Output the [X, Y] coordinate of the center of the cell containing the given text.  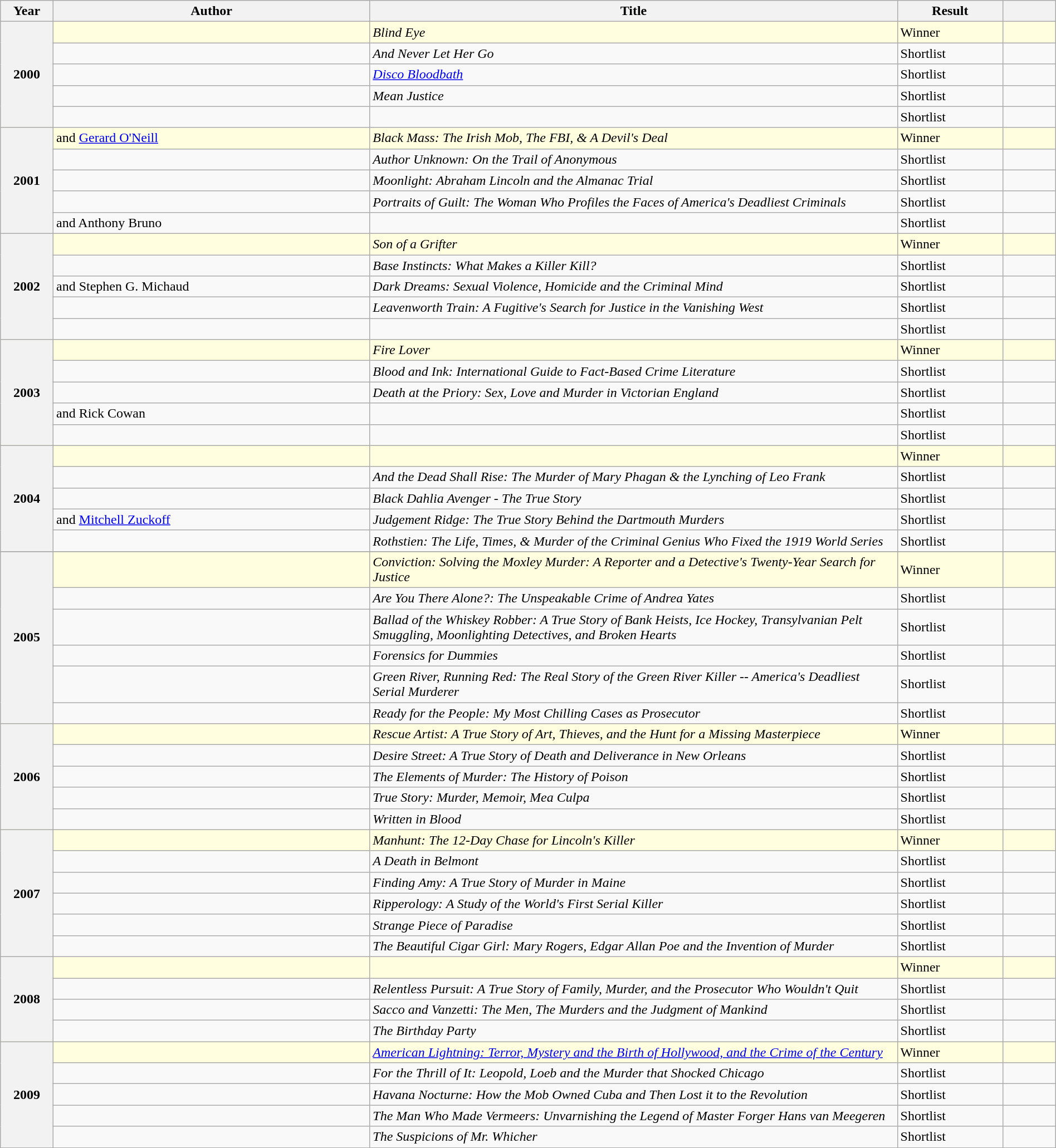
The Elements of Murder: The History of Poison [634, 777]
Author [211, 11]
Relentless Pursuit: A True Story of Family, Murder, and the Prosecutor Who Wouldn't Quit [634, 988]
For the Thrill of It: Leopold, Loeb and the Murder that Shocked Chicago [634, 1073]
Author Unknown: On the Trail of Anonymous [634, 159]
Judgement Ridge: The True Story Behind the Dartmouth Murders [634, 519]
The Birthday Party [634, 1031]
Title [634, 11]
Finding Amy: A True Story of Murder in Maine [634, 882]
Year [27, 11]
and Anthony Bruno [211, 223]
2002 [27, 286]
Base Instincts: What Makes a Killer Kill? [634, 266]
Blood and Ink: International Guide to Fact-Based Crime Literature [634, 371]
Manhunt: The 12-Day Chase for Lincoln's Killer [634, 840]
Black Mass: The Irish Mob, The FBI, & A Devil's Deal [634, 138]
Portraits of Guilt: The Woman Who Profiles the Faces of America's Deadliest Criminals [634, 202]
The Suspicions of Mr. Whicher [634, 1137]
Leavenworth Train: A Fugitive's Search for Justice in the Vanishing West [634, 308]
Disco Bloodbath [634, 75]
2000 [27, 75]
Are You There Alone?: The Unspeakable Crime of Andrea Yates [634, 598]
2004 [27, 498]
Ripperology: A Study of the World's First Serial Killer [634, 904]
2006 [27, 777]
and Stephen G. Michaud [211, 287]
Rothstien: The Life, Times, & Murder of the Criminal Genius Who Fixed the 1919 World Series [634, 541]
2007 [27, 893]
Son of a Grifter [634, 244]
Conviction: Solving the Moxley Murder: A Reporter and a Detective's Twenty-Year Search for Justice [634, 569]
Green River, Running Red: The Real Story of the Green River Killer -- America's Deadliest Serial Murderer [634, 685]
And the Dead Shall Rise: The Murder of Mary Phagan & the Lynching of Leo Frank [634, 477]
2001 [27, 180]
and Mitchell Zuckoff [211, 519]
The Man Who Made Vermeers: Unvarnishing the Legend of Master Forger Hans van Meegeren [634, 1116]
and Rick Cowan [211, 414]
Desire Street: A True Story of Death and Deliverance in New Orleans [634, 755]
Dark Dreams: Sexual Violence, Homicide and the Criminal Mind [634, 287]
The Beautiful Cigar Girl: Mary Rogers, Edgar Allan Poe and the Invention of Murder [634, 946]
A Death in Belmont [634, 861]
Rescue Artist: A True Story of Art, Thieves, and the Hunt for a Missing Masterpiece [634, 734]
Black Dahlia Avenger - The True Story [634, 498]
Forensics for Dummies [634, 656]
Mean Justice [634, 96]
And Never Let Her Go [634, 53]
Moonlight: Abraham Lincoln and the Almanac Trial [634, 180]
True Story: Murder, Memoir, Mea Culpa [634, 798]
2003 [27, 393]
Death at the Priory: Sex, Love and Murder in Victorian England [634, 393]
Written in Blood [634, 819]
American Lightning: Terror, Mystery and the Birth of Hollywood, and the Crime of the Century [634, 1052]
Strange Piece of Paradise [634, 925]
Sacco and Vanzetti: The Men, The Murders and the Judgment of Mankind [634, 1010]
2005 [27, 637]
Havana Nocturne: How the Mob Owned Cuba and Then Lost it to the Revolution [634, 1095]
2008 [27, 999]
Blind Eye [634, 32]
Ballad of the Whiskey Robber: A True Story of Bank Heists, Ice Hockey, Transylvanian Pelt Smuggling, Moonlighting Detectives, and Broken Hearts [634, 627]
Ready for the People: My Most Chilling Cases as Prosecutor [634, 713]
and Gerard O'Neill [211, 138]
2009 [27, 1095]
Fire Lover [634, 350]
Result [950, 11]
